Detect which cell encompasses the target text, then output its [x, y] center coordinate. 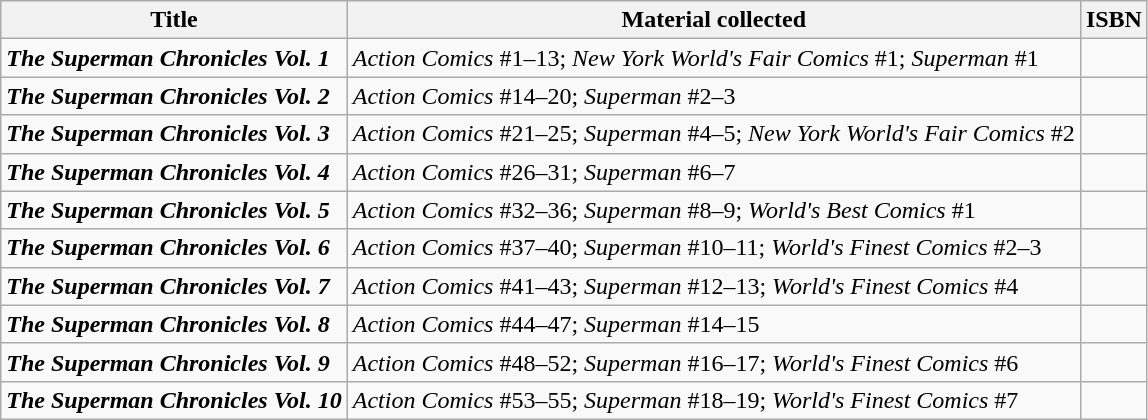
Action Comics #26–31; Superman #6–7 [714, 172]
The Superman Chronicles Vol. 6 [174, 248]
The Superman Chronicles Vol. 1 [174, 58]
Action Comics #37–40; Superman #10–11; World's Finest Comics #2–3 [714, 248]
Action Comics #32–36; Superman #8–9; World's Best Comics #1 [714, 210]
The Superman Chronicles Vol. 3 [174, 134]
The Superman Chronicles Vol. 2 [174, 96]
Action Comics #41–43; Superman #12–13; World's Finest Comics #4 [714, 286]
ISBN [1114, 20]
The Superman Chronicles Vol. 9 [174, 362]
Action Comics #14–20; Superman #2–3 [714, 96]
Action Comics #48–52; Superman #16–17; World's Finest Comics #6 [714, 362]
Action Comics #21–25; Superman #4–5; New York World's Fair Comics #2 [714, 134]
The Superman Chronicles Vol. 10 [174, 400]
Action Comics #44–47; Superman #14–15 [714, 324]
Material collected [714, 20]
The Superman Chronicles Vol. 4 [174, 172]
Action Comics #53–55; Superman #18–19; World's Finest Comics #7 [714, 400]
The Superman Chronicles Vol. 7 [174, 286]
Action Comics #1–13; New York World's Fair Comics #1; Superman #1 [714, 58]
The Superman Chronicles Vol. 8 [174, 324]
Title [174, 20]
The Superman Chronicles Vol. 5 [174, 210]
